Locate the cell with the specified text and output its (x, y) center coordinate. 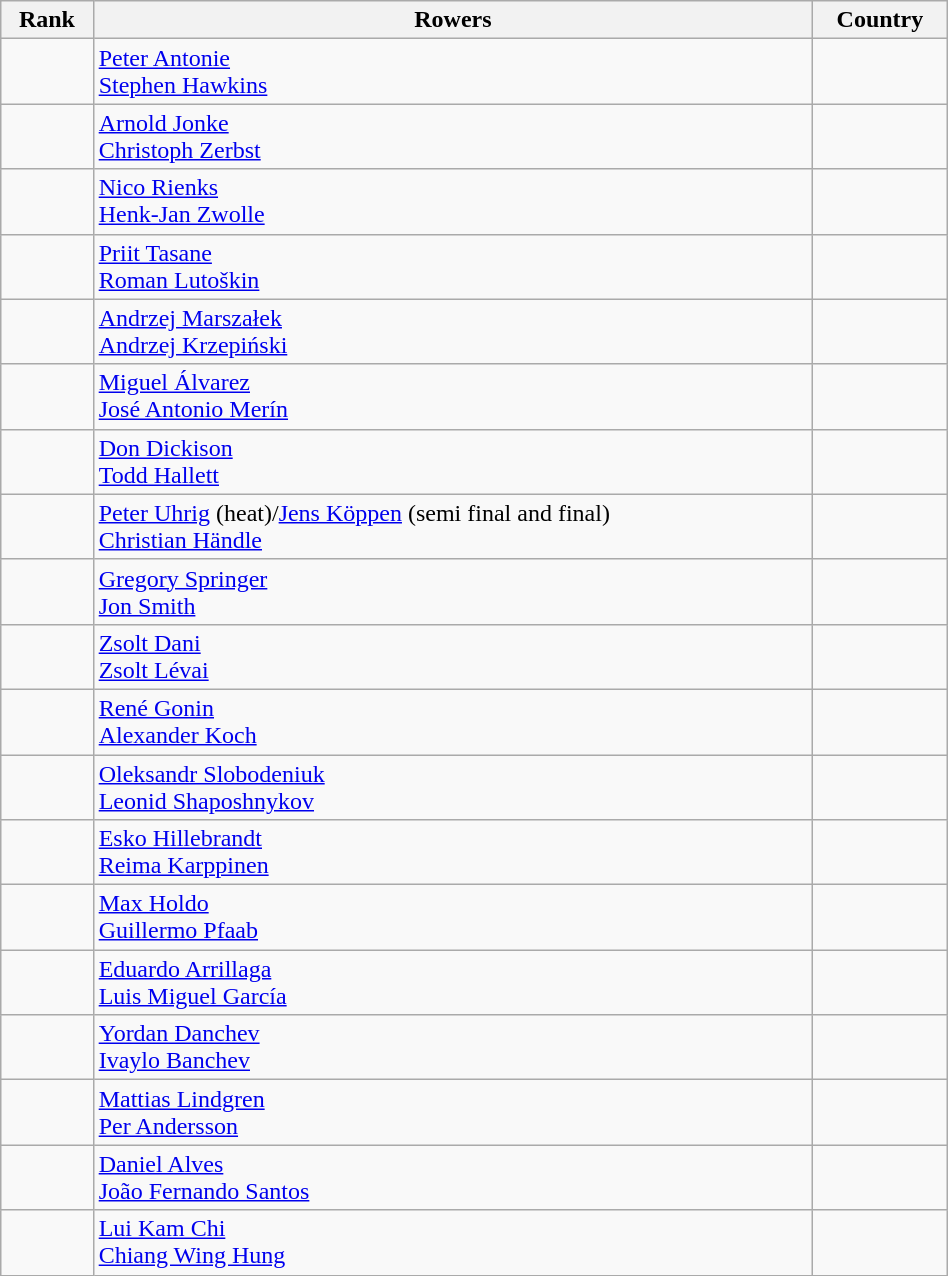
Esko HillebrandtReima Karppinen (452, 852)
Mattias LindgrenPer Andersson (452, 1112)
Arnold JonkeChristoph Zerbst (452, 136)
Andrzej MarszałekAndrzej Krzepiński (452, 332)
Lui Kam ChiChiang Wing Hung (452, 1242)
Yordan DanchevIvaylo Banchev (452, 1048)
Don DickisonTodd Hallett (452, 462)
Nico RienksHenk-Jan Zwolle (452, 202)
Zsolt DaniZsolt Lévai (452, 656)
Country (880, 20)
Oleksandr SlobodeniukLeonid Shaposhnykov (452, 786)
Rowers (452, 20)
Daniel AlvesJoão Fernando Santos (452, 1178)
Priit TasaneRoman Lutoškin (452, 266)
Peter Uhrig (heat)/Jens Köppen (semi final and final)Christian Händle (452, 526)
Peter AntonieStephen Hawkins (452, 72)
René GoninAlexander Koch (452, 722)
Max HoldoGuillermo Pfaab (452, 918)
Miguel ÁlvarezJosé Antonio Merín (452, 396)
Eduardo ArrillagaLuis Miguel García (452, 982)
Rank (47, 20)
Gregory SpringerJon Smith (452, 592)
